Capture the cell that displays the provided text and extract its [X, Y] central coordinate. 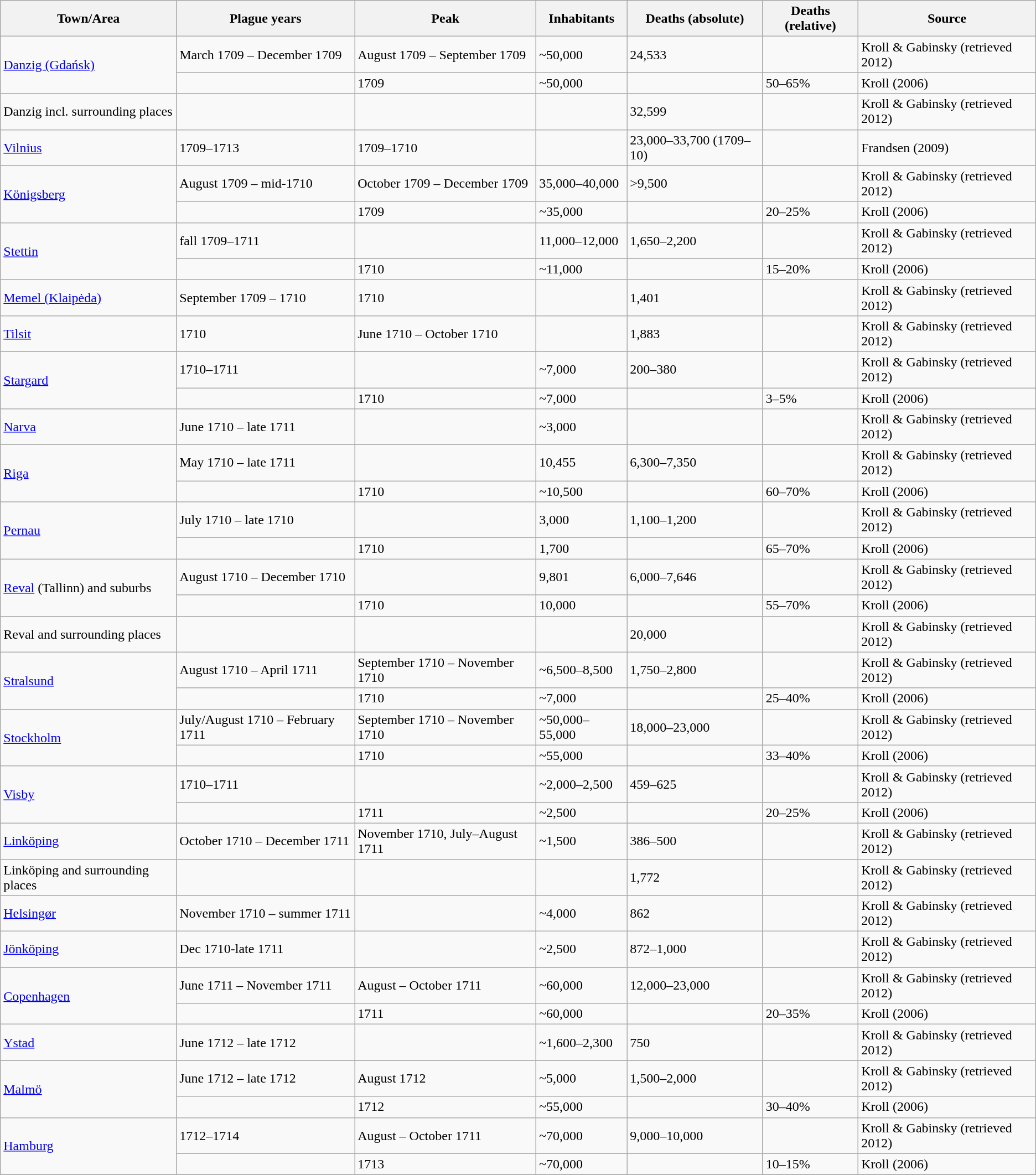
24,533 [695, 54]
~11,000 [582, 269]
Riga [89, 474]
Jönköping [89, 950]
Reval (Tallinn) and suburbs [89, 588]
3–5% [810, 398]
Linköping and surrounding places [89, 877]
1,750–2,800 [695, 670]
September 1709 – 1710 [266, 298]
11,000–12,000 [582, 240]
Reval and surrounding places [89, 634]
~1,600–2,300 [582, 1043]
July 1710 – late 1710 [266, 520]
25–40% [810, 698]
Stockholm [89, 737]
1,650–2,200 [695, 240]
33–40% [810, 755]
August 1710 – April 1711 [266, 670]
Narva [89, 427]
18,000–23,000 [695, 727]
Stralsund [89, 681]
Helsingør [89, 913]
6,000–7,646 [695, 577]
750 [695, 1043]
32,599 [695, 112]
August 1710 – December 1710 [266, 577]
Plague years [266, 19]
June 1710 – late 1711 [266, 427]
1,772 [695, 877]
Vilnius [89, 147]
>9,500 [695, 184]
386–500 [695, 841]
20,000 [695, 634]
Deaths (absolute) [695, 19]
50–65% [810, 83]
Pernau [89, 530]
~6,500–8,500 [582, 670]
November 1710, July–August 1711 [446, 841]
20–35% [810, 1014]
Visby [89, 795]
Memel (Klaipėda) [89, 298]
1,883 [695, 333]
1713 [446, 1164]
~50,000–55,000 [582, 727]
November 1710 – summer 1711 [266, 913]
August 1709 – mid-1710 [266, 184]
Königsberg [89, 194]
9,801 [582, 577]
35,000–40,000 [582, 184]
1,100–1,200 [695, 520]
12,000–23,000 [695, 985]
Copenhagen [89, 996]
August 1712 [446, 1078]
~5,000 [582, 1078]
Dec 1710-late 1711 [266, 950]
1712–1714 [266, 1136]
~10,500 [582, 491]
9,000–10,000 [695, 1136]
~4,000 [582, 913]
23,000–33,700 (1709–10) [695, 147]
10,000 [582, 605]
459–625 [695, 784]
Frandsen (2009) [947, 147]
August 1709 – September 1709 [446, 54]
Source [947, 19]
October 1709 – December 1709 [446, 184]
~1,500 [582, 841]
Linköping [89, 841]
862 [695, 913]
July/August 1710 – February 1711 [266, 727]
Tilsit [89, 333]
Stargard [89, 380]
55–70% [810, 605]
June 1710 – October 1710 [446, 333]
June 1711 – November 1711 [266, 985]
30–40% [810, 1107]
6,300–7,350 [695, 463]
1709–1713 [266, 147]
60–70% [810, 491]
Hamburg [89, 1146]
Stettin [89, 251]
1709–1710 [446, 147]
fall 1709–1711 [266, 240]
~3,000 [582, 427]
Danzig (Gdańsk) [89, 65]
~35,000 [582, 212]
1,401 [695, 298]
Danzig incl. surrounding places [89, 112]
3,000 [582, 520]
May 1710 – late 1711 [266, 463]
1,700 [582, 548]
Malmö [89, 1089]
Inhabitants [582, 19]
1,500–2,000 [695, 1078]
March 1709 – December 1709 [266, 54]
10,455 [582, 463]
Deaths (relative) [810, 19]
October 1710 – December 1711 [266, 841]
872–1,000 [695, 950]
Ystad [89, 1043]
15–20% [810, 269]
10–15% [810, 1164]
200–380 [695, 370]
~2,000–2,500 [582, 784]
65–70% [810, 548]
Peak [446, 19]
1712 [446, 1107]
Town/Area [89, 19]
